Detect which cell encompasses the target text, then output its (x, y) center coordinate. 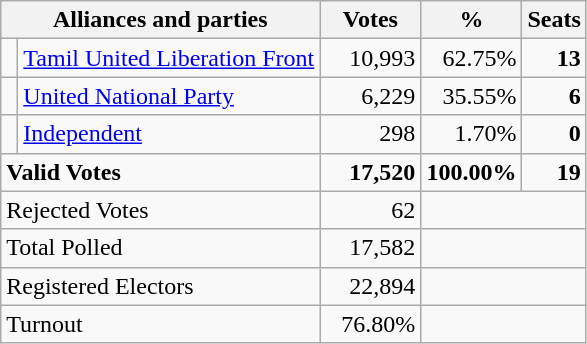
17,582 (370, 248)
35.55% (472, 96)
% (472, 20)
62 (370, 210)
Total Polled (160, 248)
United National Party (169, 96)
76.80% (370, 324)
62.75% (472, 58)
Valid Votes (160, 172)
6,229 (370, 96)
6 (554, 96)
Registered Electors (160, 286)
Seats (554, 20)
Rejected Votes (160, 210)
10,993 (370, 58)
100.00% (472, 172)
22,894 (370, 286)
Tamil United Liberation Front (169, 58)
Alliances and parties (160, 20)
Votes (370, 20)
Turnout (160, 324)
1.70% (472, 134)
17,520 (370, 172)
Independent (169, 134)
298 (370, 134)
0 (554, 134)
19 (554, 172)
13 (554, 58)
